Determine the (X, Y) coordinate at the center of the cell enclosing the given text.  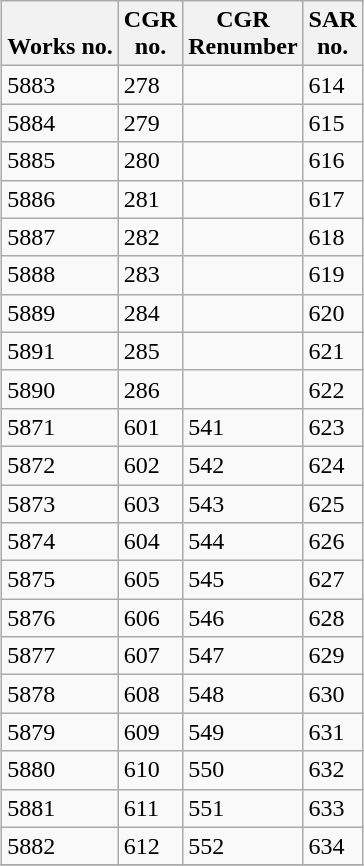
5871 (60, 427)
5891 (60, 351)
616 (332, 161)
609 (150, 732)
631 (332, 732)
544 (243, 542)
628 (332, 618)
625 (332, 503)
620 (332, 313)
617 (332, 199)
547 (243, 656)
5873 (60, 503)
634 (332, 846)
633 (332, 808)
5880 (60, 770)
604 (150, 542)
5876 (60, 618)
551 (243, 808)
545 (243, 580)
610 (150, 770)
632 (332, 770)
629 (332, 656)
630 (332, 694)
601 (150, 427)
5886 (60, 199)
615 (332, 123)
605 (150, 580)
611 (150, 808)
548 (243, 694)
552 (243, 846)
281 (150, 199)
621 (332, 351)
5890 (60, 389)
5887 (60, 237)
5875 (60, 580)
608 (150, 694)
5872 (60, 465)
5885 (60, 161)
5883 (60, 85)
5877 (60, 656)
286 (150, 389)
280 (150, 161)
CGRRenumber (243, 34)
278 (150, 85)
546 (243, 618)
5878 (60, 694)
5889 (60, 313)
5888 (60, 275)
542 (243, 465)
279 (150, 123)
CGRno. (150, 34)
5884 (60, 123)
550 (243, 770)
619 (332, 275)
614 (332, 85)
SARno. (332, 34)
627 (332, 580)
623 (332, 427)
603 (150, 503)
622 (332, 389)
282 (150, 237)
612 (150, 846)
543 (243, 503)
618 (332, 237)
541 (243, 427)
5874 (60, 542)
606 (150, 618)
626 (332, 542)
284 (150, 313)
5882 (60, 846)
602 (150, 465)
283 (150, 275)
5879 (60, 732)
624 (332, 465)
285 (150, 351)
607 (150, 656)
Works no. (60, 34)
549 (243, 732)
5881 (60, 808)
